Provide the [x, y] coordinate of the cell's center where the given text is located.  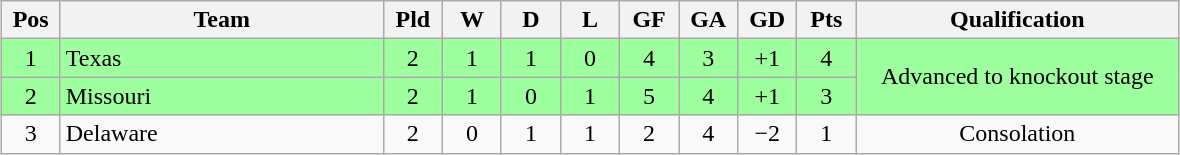
5 [650, 96]
−2 [768, 134]
Team [222, 20]
GD [768, 20]
Pld [412, 20]
Pos [30, 20]
GF [650, 20]
D [530, 20]
W [472, 20]
Consolation [1018, 134]
Advanced to knockout stage [1018, 77]
Delaware [222, 134]
Missouri [222, 96]
GA [708, 20]
Texas [222, 58]
Pts [826, 20]
Qualification [1018, 20]
L [590, 20]
